Output the (x, y) coordinate of the center of the cell containing the given text.  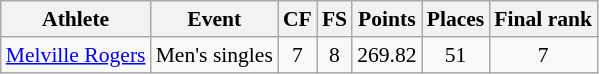
51 (456, 55)
Athlete (76, 19)
CF (298, 19)
FS (334, 19)
8 (334, 55)
Final rank (543, 19)
Points (386, 19)
Event (214, 19)
Places (456, 19)
Men's singles (214, 55)
269.82 (386, 55)
Melville Rogers (76, 55)
